Provide the (x, y) coordinate of the cell's center where the given text is located.  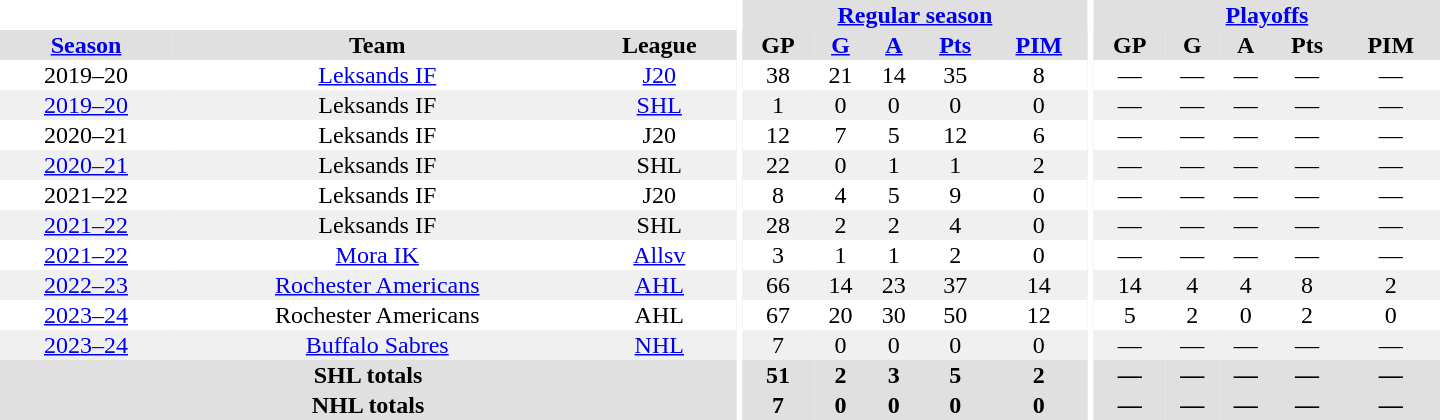
2022–23 (86, 285)
20 (840, 315)
SHL totals (368, 375)
Buffalo Sabres (378, 345)
League (660, 45)
28 (778, 225)
NHL (660, 345)
Mora IK (378, 255)
37 (956, 285)
30 (894, 315)
38 (778, 75)
Season (86, 45)
Team (378, 45)
35 (956, 75)
67 (778, 315)
9 (956, 195)
50 (956, 315)
21 (840, 75)
23 (894, 285)
Regular season (915, 15)
NHL totals (368, 405)
22 (778, 165)
51 (778, 375)
66 (778, 285)
Allsv (660, 255)
Playoffs (1267, 15)
6 (1039, 135)
